From the cell containing the given text, extract its center point as [x, y] coordinate. 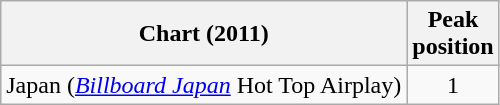
Chart (2011) [204, 34]
Peakposition [453, 34]
Japan (Billboard Japan Hot Top Airplay) [204, 85]
1 [453, 85]
